Scan for the cell matching the given text and deliver its [X, Y] coordinate at center. 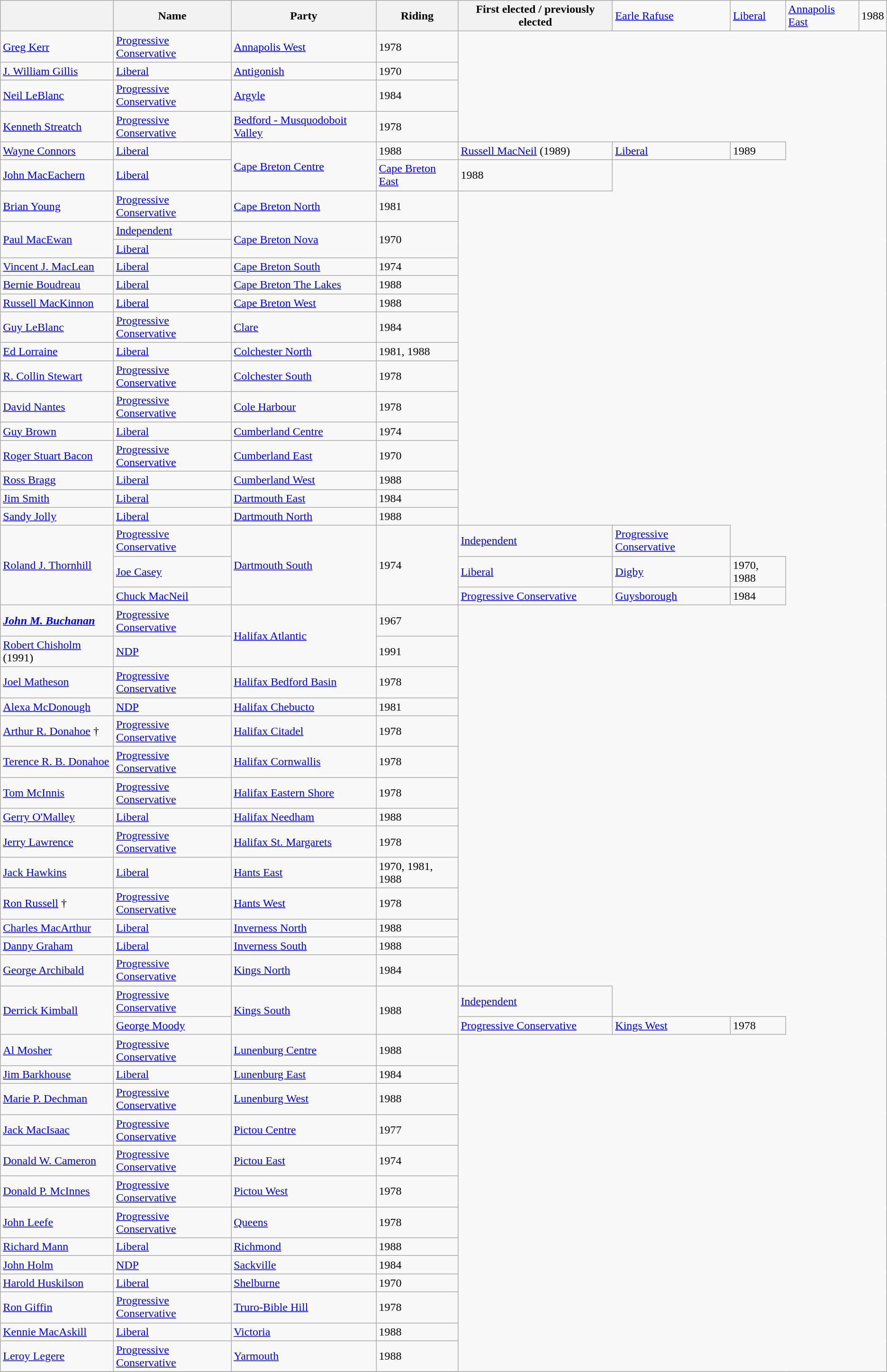
Queens [304, 1222]
Guy LeBlanc [57, 327]
Cumberland West [304, 480]
R. Collin Stewart [57, 376]
Cape Breton West [304, 303]
Earle Rafuse [672, 16]
John MacEachern [57, 175]
Colchester South [304, 376]
John M. Buchanan [57, 620]
Gerry O'Malley [57, 817]
Richmond [304, 1247]
Sandy Jolly [57, 516]
Arthur R. Donahoe † [57, 731]
Yarmouth [304, 1356]
J. William Gillis [57, 71]
1970, 1988 [758, 572]
Paul MacEwan [57, 239]
Kings West [672, 1025]
1989 [758, 151]
Pictou Centre [304, 1129]
Wayne Connors [57, 151]
Hants East [304, 872]
George Moody [172, 1025]
Cumberland East [304, 456]
Kings South [304, 1010]
1981, 1988 [417, 352]
Inverness South [304, 946]
Neil LeBlanc [57, 96]
Digby [672, 572]
John Holm [57, 1265]
Lunenburg Centre [304, 1050]
Russell MacNeil (1989) [535, 151]
Riding [417, 16]
Kennie MacAskill [57, 1332]
Clare [304, 327]
Chuck MacNeil [172, 596]
Alexa McDonough [57, 707]
Cape Breton The Lakes [304, 284]
Cumberland Centre [304, 431]
1970, 1981, 1988 [417, 872]
Harold Huskilson [57, 1283]
John Leefe [57, 1222]
Truro-Bible Hill [304, 1308]
Cape Breton South [304, 266]
Tom McInnis [57, 793]
Halifax Atlantic [304, 636]
Lunenburg East [304, 1074]
Brian Young [57, 206]
Kings North [304, 970]
George Archibald [57, 970]
Colchester North [304, 352]
Donald P. McInnes [57, 1192]
Jim Smith [57, 498]
Al Mosher [57, 1050]
Vincent J. MacLean [57, 266]
Marie P. Dechman [57, 1099]
1991 [417, 651]
Cape Breton East [417, 175]
Guysborough [672, 596]
Roger Stuart Bacon [57, 456]
1967 [417, 620]
Halifax Chebucto [304, 707]
Terence R. B. Donahoe [57, 762]
Bernie Boudreau [57, 284]
David Nantes [57, 407]
Halifax St. Margarets [304, 842]
Lunenburg West [304, 1099]
Annapolis West [304, 46]
Pictou West [304, 1192]
Danny Graham [57, 946]
Sackville [304, 1265]
Dartmouth North [304, 516]
Inverness North [304, 928]
Argyle [304, 96]
Joel Matheson [57, 682]
Leroy Legere [57, 1356]
Charles MacArthur [57, 928]
Cape Breton Nova [304, 239]
Joe Casey [172, 572]
Antigonish [304, 71]
Derrick Kimball [57, 1010]
Victoria [304, 1332]
Halifax Citadel [304, 731]
Ed Lorraine [57, 352]
Hants West [304, 904]
Cape Breton North [304, 206]
Russell MacKinnon [57, 303]
Roland J. Thornhill [57, 565]
Party [304, 16]
Kenneth Streatch [57, 126]
Donald W. Cameron [57, 1161]
Robert Chisholm (1991) [57, 651]
Ross Bragg [57, 480]
Cape Breton Centre [304, 166]
1977 [417, 1129]
Dartmouth South [304, 565]
Greg Kerr [57, 46]
Halifax Bedford Basin [304, 682]
Richard Mann [57, 1247]
Name [172, 16]
Jerry Lawrence [57, 842]
Cole Harbour [304, 407]
Guy Brown [57, 431]
First elected / previously elected [535, 16]
Shelburne [304, 1283]
Bedford - Musquodoboit Valley [304, 126]
Dartmouth East [304, 498]
Halifax Needham [304, 817]
Jack Hawkins [57, 872]
Jim Barkhouse [57, 1074]
Halifax Cornwallis [304, 762]
Annapolis East [822, 16]
Pictou East [304, 1161]
Ron Giffin [57, 1308]
Jack MacIsaac [57, 1129]
Halifax Eastern Shore [304, 793]
Ron Russell † [57, 904]
